For the text-containing cell, return its midpoint in (x, y) coordinate format. 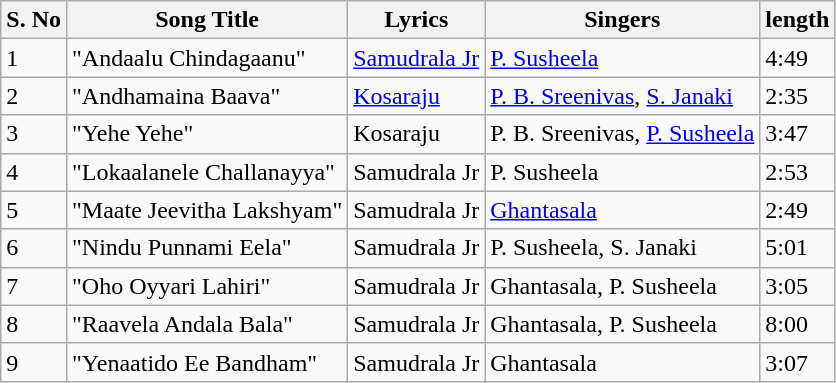
"Lokaalanele Challanayya" (206, 172)
P. Susheela, S. Janaki (622, 248)
4 (34, 172)
"Oho Oyyari Lahiri" (206, 286)
S. No (34, 20)
"Nindu Punnami Eela" (206, 248)
5:01 (798, 248)
"Maate Jeevitha Lakshyam" (206, 210)
Singers (622, 20)
"Andhamaina Baava" (206, 96)
2:35 (798, 96)
"Raavela Andala Bala" (206, 324)
P. B. Sreenivas, P. Susheela (622, 134)
2:49 (798, 210)
Lyrics (416, 20)
4:49 (798, 58)
Song Title (206, 20)
8 (34, 324)
"Yenaatido Ee Bandham" (206, 362)
1 (34, 58)
7 (34, 286)
3:07 (798, 362)
8:00 (798, 324)
P. B. Sreenivas, S. Janaki (622, 96)
5 (34, 210)
2:53 (798, 172)
9 (34, 362)
3:47 (798, 134)
3 (34, 134)
3:05 (798, 286)
"Yehe Yehe" (206, 134)
"Andaalu Chindagaanu" (206, 58)
6 (34, 248)
2 (34, 96)
length (798, 20)
